Return [X, Y] of the center of cell containing provided text 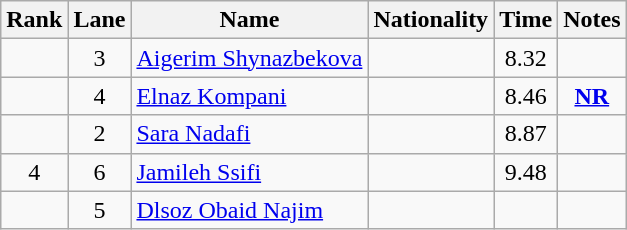
NR [592, 96]
Notes [592, 20]
Dlsoz Obaid Najim [250, 210]
Sara Nadafi [250, 134]
8.87 [526, 134]
Aigerim Shynazbekova [250, 58]
9.48 [526, 172]
Name [250, 20]
2 [100, 134]
Rank [34, 20]
8.46 [526, 96]
8.32 [526, 58]
Time [526, 20]
Lane [100, 20]
6 [100, 172]
3 [100, 58]
Elnaz Kompani [250, 96]
Nationality [431, 20]
5 [100, 210]
Jamileh Ssifi [250, 172]
